Scan for the cell matching the given text and deliver its [x, y] coordinate at center. 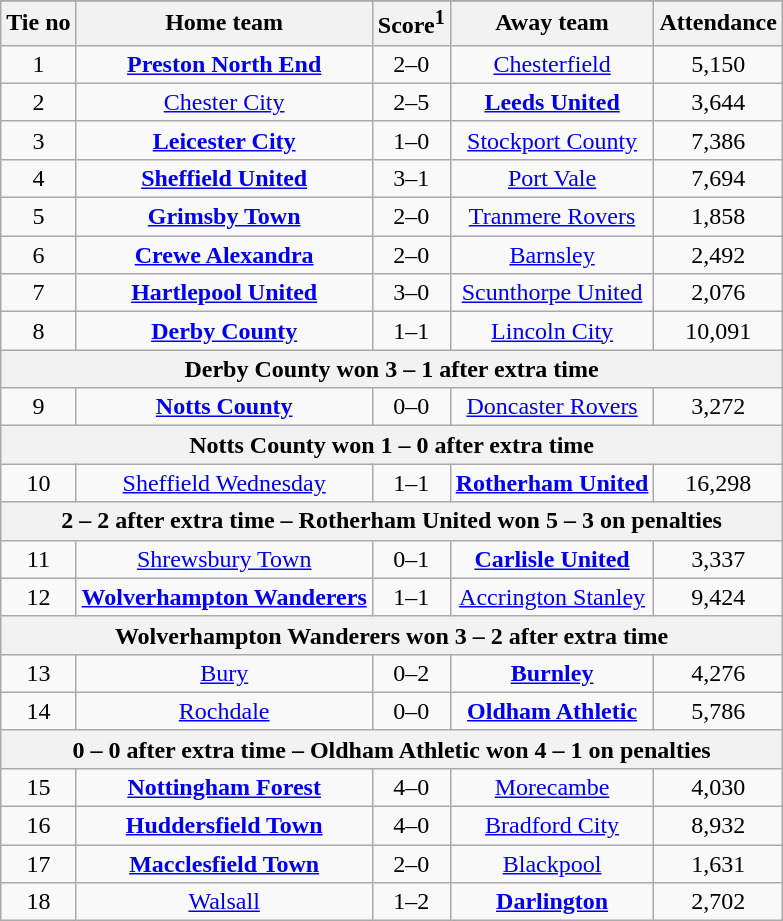
12 [38, 597]
3–0 [411, 293]
17 [38, 864]
Derby County won 3 – 1 after extra time [392, 369]
Sheffield United [224, 178]
Carlisle United [552, 559]
15 [38, 787]
Burnley [552, 673]
Home team [224, 24]
4 [38, 178]
1,858 [718, 217]
3–1 [411, 178]
2,702 [718, 902]
Preston North End [224, 64]
2,076 [718, 293]
Rochdale [224, 711]
5,150 [718, 64]
Huddersfield Town [224, 826]
7,386 [718, 140]
8 [38, 331]
11 [38, 559]
Hartlepool United [224, 293]
3 [38, 140]
Leeds United [552, 102]
Score1 [411, 24]
6 [38, 255]
13 [38, 673]
3,272 [718, 407]
16 [38, 826]
Port Vale [552, 178]
5,786 [718, 711]
7 [38, 293]
Doncaster Rovers [552, 407]
2–5 [411, 102]
3,337 [718, 559]
5 [38, 217]
4,276 [718, 673]
Walsall [224, 902]
Accrington Stanley [552, 597]
8,932 [718, 826]
Bradford City [552, 826]
Blackpool [552, 864]
2 [38, 102]
Barnsley [552, 255]
Chester City [224, 102]
Wolverhampton Wanderers [224, 597]
Macclesfield Town [224, 864]
Notts County [224, 407]
Crewe Alexandra [224, 255]
10,091 [718, 331]
14 [38, 711]
Leicester City [224, 140]
Tranmere Rovers [552, 217]
0 – 0 after extra time – Oldham Athletic won 4 – 1 on penalties [392, 749]
3,644 [718, 102]
Derby County [224, 331]
Tie no [38, 24]
Nottingham Forest [224, 787]
10 [38, 483]
Bury [224, 673]
Wolverhampton Wanderers won 3 – 2 after extra time [392, 635]
Stockport County [552, 140]
0–1 [411, 559]
16,298 [718, 483]
7,694 [718, 178]
Lincoln City [552, 331]
4,030 [718, 787]
Chesterfield [552, 64]
2 – 2 after extra time – Rotherham United won 5 – 3 on penalties [392, 521]
2,492 [718, 255]
9,424 [718, 597]
Notts County won 1 – 0 after extra time [392, 445]
18 [38, 902]
Scunthorpe United [552, 293]
Grimsby Town [224, 217]
1,631 [718, 864]
1–2 [411, 902]
Shrewsbury Town [224, 559]
Attendance [718, 24]
Oldham Athletic [552, 711]
Darlington [552, 902]
9 [38, 407]
Away team [552, 24]
1 [38, 64]
1–0 [411, 140]
0–2 [411, 673]
Rotherham United [552, 483]
Sheffield Wednesday [224, 483]
Morecambe [552, 787]
